Provide the [X, Y] coordinate of the cell's center where the given text is located.  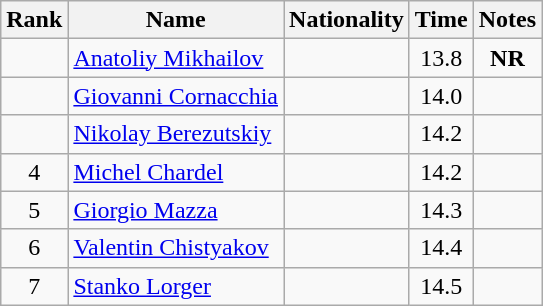
Nationality [347, 20]
Giorgio Mazza [176, 210]
Name [176, 20]
NR [507, 58]
5 [34, 210]
Giovanni Cornacchia [176, 96]
14.3 [441, 210]
Michel Chardel [176, 172]
Valentin Chistyakov [176, 248]
Rank [34, 20]
Stanko Lorger [176, 286]
Anatoliy Mikhailov [176, 58]
14.4 [441, 248]
14.5 [441, 286]
13.8 [441, 58]
14.0 [441, 96]
Time [441, 20]
6 [34, 248]
7 [34, 286]
Notes [507, 20]
Nikolay Berezutskiy [176, 134]
4 [34, 172]
